Output the [x, y] coordinate of the center of the cell containing the given text.  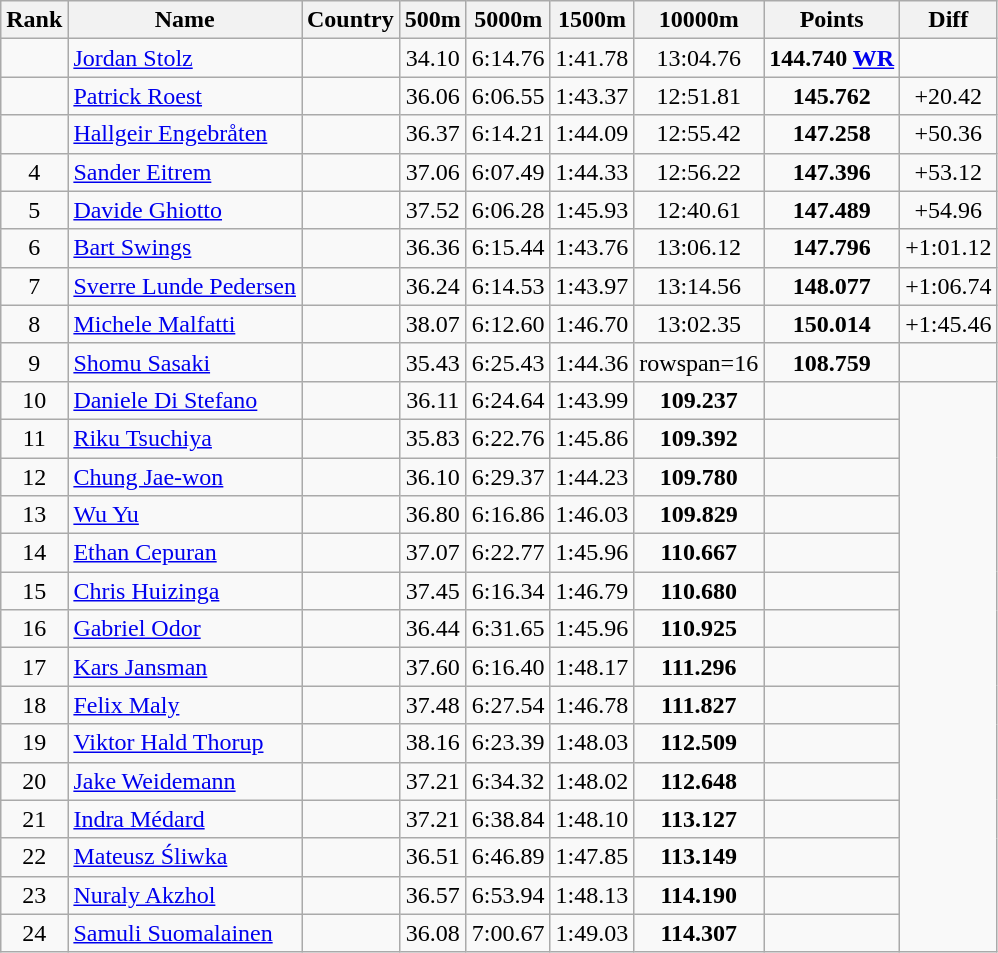
1:45.93 [592, 210]
1:44.09 [592, 134]
Jake Weidemann [185, 781]
1:43.37 [592, 96]
36.37 [432, 134]
Ethan Cepuran [185, 553]
1:49.03 [592, 933]
110.925 [699, 629]
109.829 [699, 515]
113.127 [699, 819]
6:38.84 [508, 819]
rowspan=16 [699, 362]
Shomu Sasaki [185, 362]
114.307 [699, 933]
6:22.77 [508, 553]
12:55.42 [699, 134]
12:56.22 [699, 172]
Bart Swings [185, 248]
6:07.49 [508, 172]
1:43.76 [592, 248]
6:29.37 [508, 477]
108.759 [832, 362]
16 [34, 629]
110.680 [699, 591]
6:31.65 [508, 629]
1:43.97 [592, 286]
6:27.54 [508, 705]
38.07 [432, 324]
500m [432, 20]
36.57 [432, 895]
37.60 [432, 667]
6:14.21 [508, 134]
1:44.36 [592, 362]
36.36 [432, 248]
34.10 [432, 58]
6:25.43 [508, 362]
5000m [508, 20]
19 [34, 743]
13:04.76 [699, 58]
6:15.44 [508, 248]
Rank [34, 20]
Mateusz Śliwka [185, 857]
12:40.61 [699, 210]
6:16.40 [508, 667]
+53.12 [948, 172]
8 [34, 324]
Davide Ghiotto [185, 210]
11 [34, 438]
14 [34, 553]
+20.42 [948, 96]
150.014 [832, 324]
Michele Malfatti [185, 324]
1:48.03 [592, 743]
10000m [699, 20]
109.237 [699, 400]
37.48 [432, 705]
Chung Jae-won [185, 477]
15 [34, 591]
36.80 [432, 515]
Indra Médard [185, 819]
20 [34, 781]
1:48.13 [592, 895]
1:45.86 [592, 438]
9 [34, 362]
+54.96 [948, 210]
1:46.79 [592, 591]
Chris Huizinga [185, 591]
1:46.78 [592, 705]
Viktor Hald Thorup [185, 743]
22 [34, 857]
6:53.94 [508, 895]
37.06 [432, 172]
Nuraly Akzhol [185, 895]
Kars Jansman [185, 667]
114.190 [699, 895]
147.796 [832, 248]
13:06.12 [699, 248]
1:47.85 [592, 857]
36.08 [432, 933]
1:43.99 [592, 400]
+50.36 [948, 134]
10 [34, 400]
38.16 [432, 743]
6:22.76 [508, 438]
Wu Yu [185, 515]
36.11 [432, 400]
Patrick Roest [185, 96]
Gabriel Odor [185, 629]
7 [34, 286]
35.83 [432, 438]
Jordan Stolz [185, 58]
36.51 [432, 857]
112.509 [699, 743]
109.392 [699, 438]
6:24.64 [508, 400]
37.52 [432, 210]
144.740 WR [832, 58]
5 [34, 210]
Felix Maly [185, 705]
6:34.32 [508, 781]
13:14.56 [699, 286]
13 [34, 515]
Sander Eitrem [185, 172]
6:16.86 [508, 515]
36.06 [432, 96]
Sverre Lunde Pedersen [185, 286]
+1:06.74 [948, 286]
Points [832, 20]
6:14.76 [508, 58]
35.43 [432, 362]
6:14.53 [508, 286]
111.296 [699, 667]
12 [34, 477]
1:48.17 [592, 667]
17 [34, 667]
Diff [948, 20]
7:00.67 [508, 933]
+1:01.12 [948, 248]
1:46.03 [592, 515]
110.667 [699, 553]
1:41.78 [592, 58]
109.780 [699, 477]
6:23.39 [508, 743]
13:02.35 [699, 324]
1:44.33 [592, 172]
6:06.28 [508, 210]
Name [185, 20]
6:06.55 [508, 96]
+1:45.46 [948, 324]
6 [34, 248]
6:46.89 [508, 857]
4 [34, 172]
24 [34, 933]
147.396 [832, 172]
1:44.23 [592, 477]
1:48.02 [592, 781]
111.827 [699, 705]
Samuli Suomalainen [185, 933]
147.489 [832, 210]
12:51.81 [699, 96]
37.07 [432, 553]
1:48.10 [592, 819]
Hallgeir Engebråten [185, 134]
18 [34, 705]
1:46.70 [592, 324]
36.24 [432, 286]
145.762 [832, 96]
37.45 [432, 591]
112.648 [699, 781]
Riku Tsuchiya [185, 438]
147.258 [832, 134]
23 [34, 895]
Country [351, 20]
6:12.60 [508, 324]
36.10 [432, 477]
Daniele Di Stefano [185, 400]
148.077 [832, 286]
21 [34, 819]
113.149 [699, 857]
36.44 [432, 629]
1500m [592, 20]
6:16.34 [508, 591]
